From the cell containing the given text, extract its center point as [x, y] coordinate. 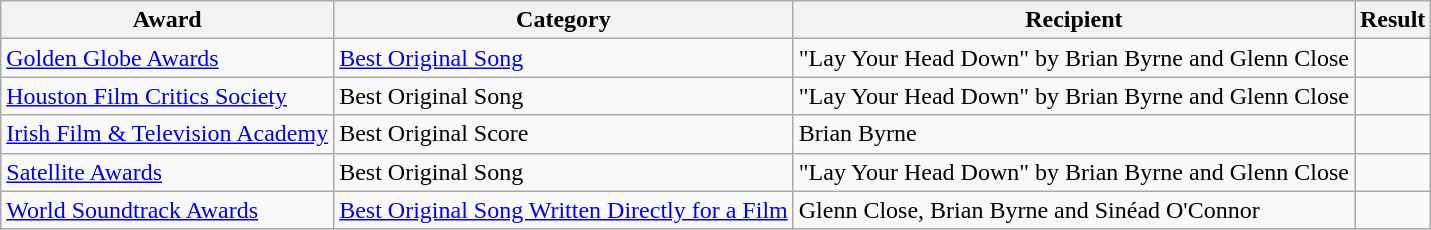
Best Original Score [564, 134]
Glenn Close, Brian Byrne and Sinéad O'Connor [1074, 210]
Golden Globe Awards [168, 58]
Irish Film & Television Academy [168, 134]
Result [1392, 20]
Satellite Awards [168, 172]
Category [564, 20]
Brian Byrne [1074, 134]
Recipient [1074, 20]
World Soundtrack Awards [168, 210]
Houston Film Critics Society [168, 96]
Best Original Song Written Directly for a Film [564, 210]
Award [168, 20]
